Detect which cell encompasses the target text, then output its [X, Y] center coordinate. 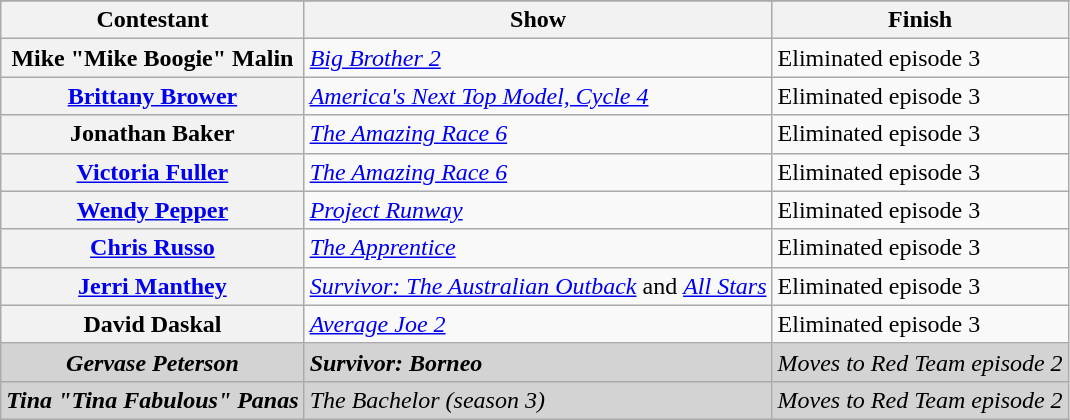
Brittany Brower [152, 96]
Contestant [152, 20]
Average Joe 2 [538, 324]
Jonathan Baker [152, 134]
Survivor: The Australian Outback and All Stars [538, 286]
Survivor: Borneo [538, 362]
Tina "Tina Fabulous" Panas [152, 400]
Victoria Fuller [152, 172]
Big Brother 2 [538, 58]
The Bachelor (season 3) [538, 400]
Show [538, 20]
Gervase Peterson [152, 362]
Project Runway [538, 210]
Chris Russo [152, 248]
Finish [920, 20]
David Daskal [152, 324]
Wendy Pepper [152, 210]
Mike "Mike Boogie" Malin [152, 58]
The Apprentice [538, 248]
America's Next Top Model, Cycle 4 [538, 96]
Jerri Manthey [152, 286]
